Find where the given text appears and provide that cell's center as [x, y] coordinate. 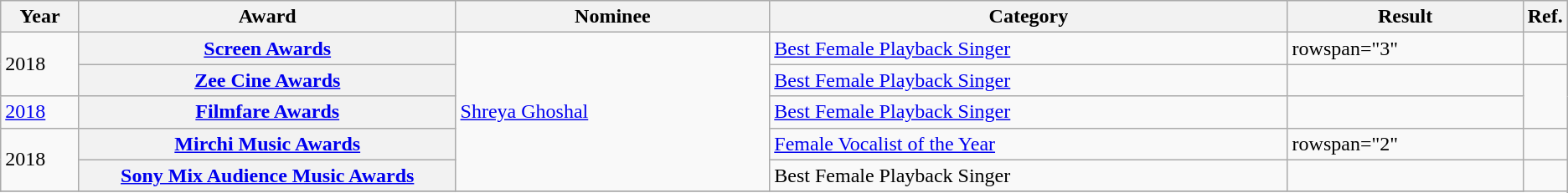
Mirchi Music Awards [267, 144]
Category [1029, 17]
Sony Mix Audience Music Awards [267, 175]
Ref. [1545, 17]
Nominee [613, 17]
rowspan="2" [1406, 144]
rowspan="3" [1406, 48]
Year [40, 17]
Zee Cine Awards [267, 80]
Screen Awards [267, 48]
Award [267, 17]
Shreya Ghoshal [613, 112]
Result [1406, 17]
Female Vocalist of the Year [1029, 144]
Filmfare Awards [267, 112]
